Return the [X, Y] coordinate for the center point of the cell that contains the specified text.  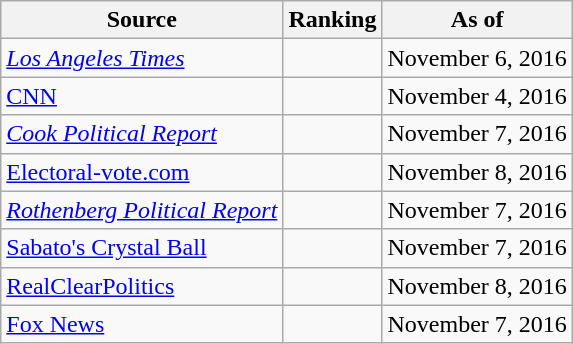
Los Angeles Times [142, 58]
RealClearPolitics [142, 286]
Source [142, 20]
November 4, 2016 [477, 96]
As of [477, 20]
November 6, 2016 [477, 58]
Fox News [142, 324]
Sabato's Crystal Ball [142, 248]
Rothenberg Political Report [142, 210]
Electoral-vote.com [142, 172]
CNN [142, 96]
Ranking [332, 20]
Cook Political Report [142, 134]
